Return the [x, y] coordinate for the center point of the cell that contains the specified text.  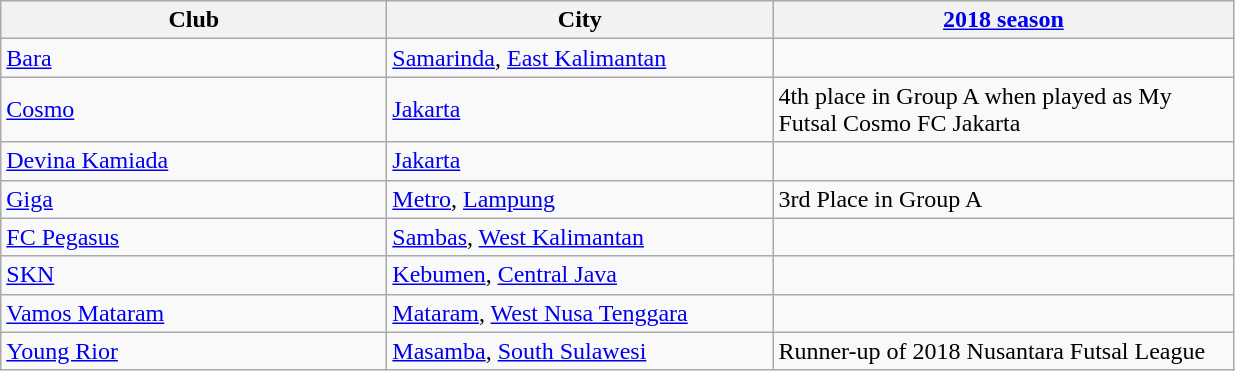
Kebumen, Central Java [580, 275]
Mataram, West Nusa Tenggara [580, 313]
Giga [194, 199]
Samarinda, East Kalimantan [580, 58]
Sambas, West Kalimantan [580, 237]
2018 season [1004, 20]
Metro, Lampung [580, 199]
Runner-up of 2018 Nusantara Futsal League [1004, 351]
Bara [194, 58]
Devina Kamiada [194, 161]
Club [194, 20]
4th place in Group A when played as My Futsal Cosmo FC Jakarta [1004, 110]
Masamba, South Sulawesi [580, 351]
Cosmo [194, 110]
City [580, 20]
SKN [194, 275]
Vamos Mataram [194, 313]
3rd Place in Group A [1004, 199]
Young Rior [194, 351]
FC Pegasus [194, 237]
